Pinpoint the cell where the given text exists, returning its [X, Y] midpoint coordinate. 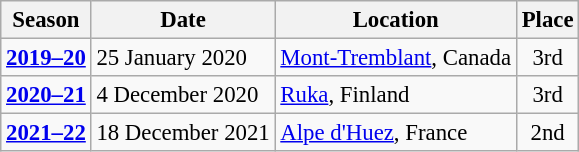
Ruka, Finland [396, 95]
2021–22 [46, 133]
Place [547, 20]
Mont-Tremblant, Canada [396, 58]
Date [183, 20]
2nd [547, 133]
Alpe d'Huez, France [396, 133]
4 December 2020 [183, 95]
Location [396, 20]
2019–20 [46, 58]
18 December 2021 [183, 133]
Season [46, 20]
2020–21 [46, 95]
25 January 2020 [183, 58]
